Identify which cell holds the provided text, then report its (X, Y) central coordinate. 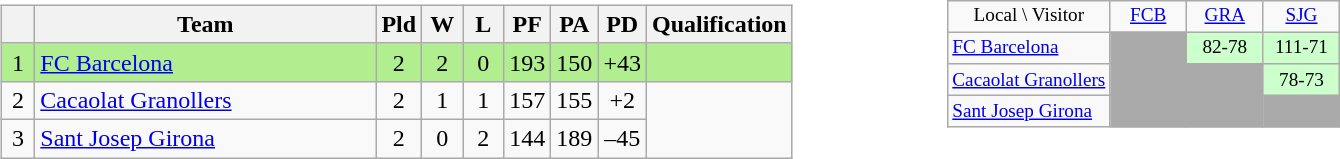
Qualification (719, 24)
L (484, 24)
Pld (399, 24)
–45 (622, 138)
W (442, 24)
150 (574, 62)
82-78 (1226, 48)
SJG (1302, 16)
+43 (622, 62)
193 (528, 62)
157 (528, 100)
PA (574, 24)
FCB (1148, 16)
Local \ Visitor (1029, 16)
PF (528, 24)
PD (622, 24)
144 (528, 138)
+2 (622, 100)
111-71 (1302, 48)
189 (574, 138)
Team (206, 24)
3 (18, 138)
155 (574, 100)
GRA (1226, 16)
78-73 (1302, 80)
